For the text-containing cell, return its midpoint in (x, y) coordinate format. 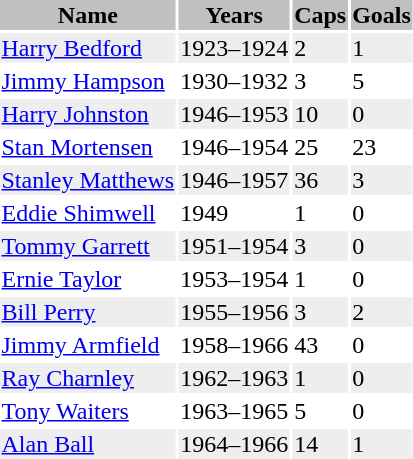
Name (88, 15)
Ray Charnley (88, 378)
Stanley Matthews (88, 180)
1946–1957 (234, 180)
14 (320, 444)
Caps (320, 15)
1963–1965 (234, 411)
1958–1966 (234, 345)
1946–1953 (234, 114)
1964–1966 (234, 444)
1951–1954 (234, 246)
1962–1963 (234, 378)
Tommy Garrett (88, 246)
Jimmy Armfield (88, 345)
10 (320, 114)
Bill Perry (88, 312)
36 (320, 180)
1930–1932 (234, 81)
23 (382, 147)
Alan Ball (88, 444)
1923–1924 (234, 48)
Jimmy Hampson (88, 81)
Harry Bedford (88, 48)
Eddie Shimwell (88, 213)
Ernie Taylor (88, 279)
Harry Johnston (88, 114)
25 (320, 147)
1949 (234, 213)
1946–1954 (234, 147)
Years (234, 15)
1955–1956 (234, 312)
43 (320, 345)
Stan Mortensen (88, 147)
Goals (382, 15)
Tony Waiters (88, 411)
1953–1954 (234, 279)
